For the text-containing cell, return its midpoint in [X, Y] coordinate format. 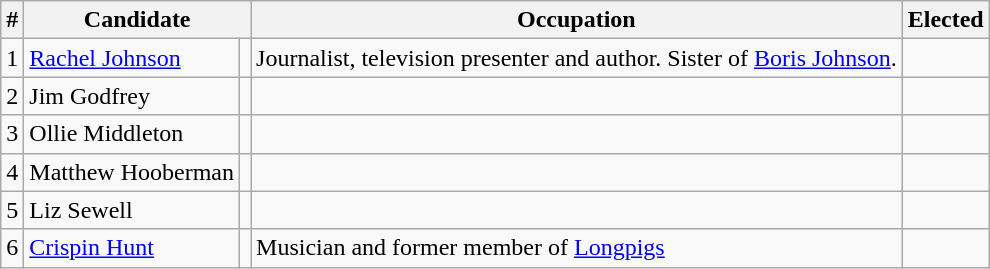
6 [12, 248]
Occupation [577, 20]
Liz Sewell [132, 210]
Matthew Hooberman [132, 172]
Candidate [138, 20]
Elected [946, 20]
Musician and former member of Longpigs [577, 248]
1 [12, 58]
Journalist, television presenter and author. Sister of Boris Johnson. [577, 58]
5 [12, 210]
Ollie Middleton [132, 134]
4 [12, 172]
3 [12, 134]
Crispin Hunt [132, 248]
# [12, 20]
Rachel Johnson [132, 58]
2 [12, 96]
Jim Godfrey [132, 96]
